Provide the (X, Y) coordinate of the cell's center where the given text is located.  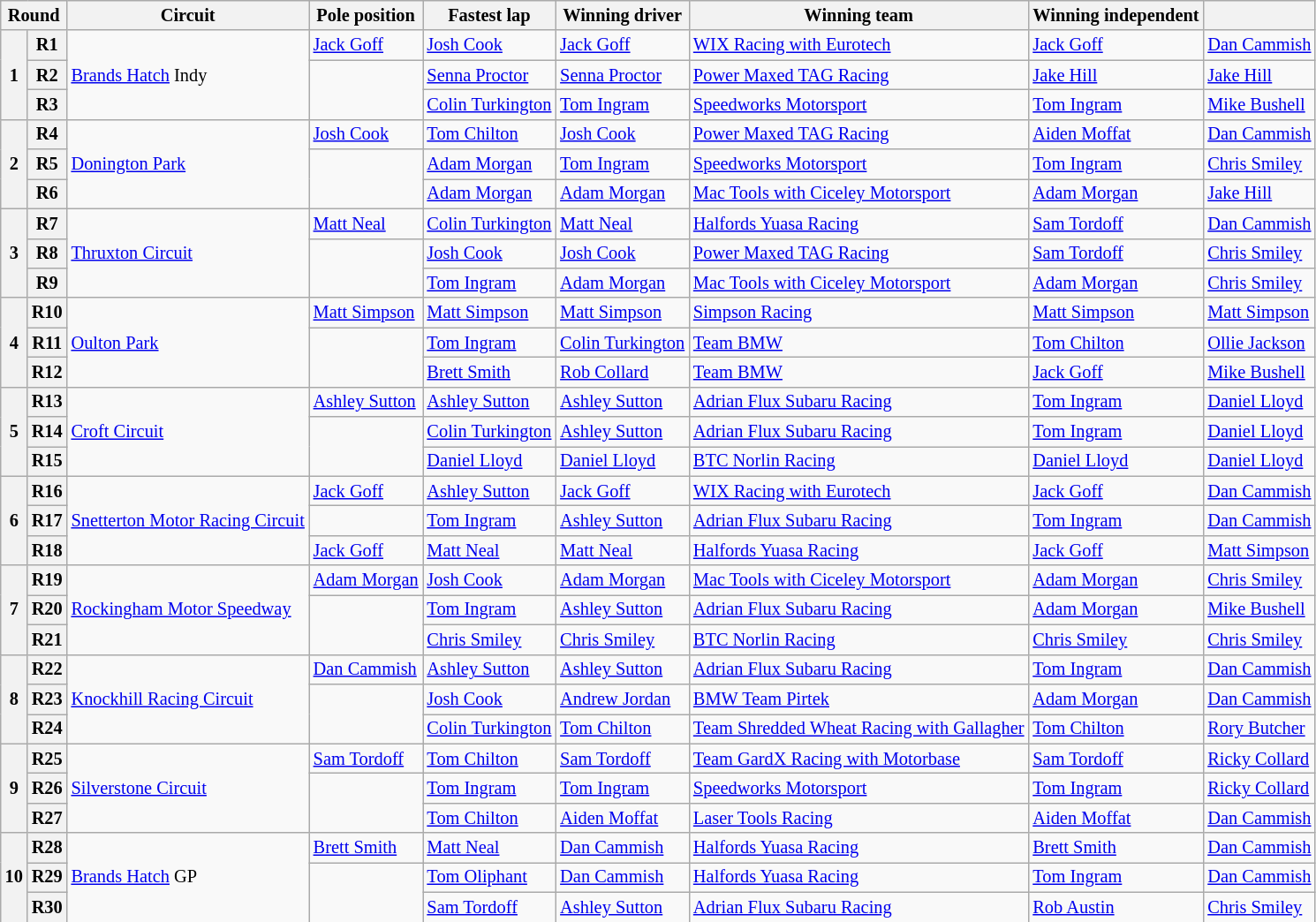
Laser Tools Racing (858, 818)
R26 (48, 788)
1 (14, 74)
7 (14, 609)
R14 (48, 432)
Ollie Jackson (1259, 343)
R25 (48, 759)
R29 (48, 877)
R4 (48, 134)
Croft Circuit (188, 431)
Winning independent (1116, 15)
R22 (48, 669)
Rob Collard (622, 372)
Team GardX Racing with Motorbase (858, 759)
Winning team (858, 15)
R27 (48, 818)
Team Shredded Wheat Racing with Gallagher (858, 729)
R2 (48, 75)
Donington Park (188, 164)
6 (14, 521)
Round (34, 15)
Oulton Park (188, 343)
Simpson Racing (858, 313)
Snetterton Motor Racing Circuit (188, 521)
R16 (48, 491)
R15 (48, 461)
R8 (48, 253)
R30 (48, 907)
3 (14, 253)
R13 (48, 402)
R21 (48, 639)
R12 (48, 372)
Brands Hatch Indy (188, 74)
Tom Oliphant (489, 877)
R7 (48, 223)
BMW Team Pirtek (858, 699)
R18 (48, 550)
R10 (48, 313)
Pole position (366, 15)
Rob Austin (1116, 907)
R11 (48, 343)
R19 (48, 580)
Knockhill Racing Circuit (188, 699)
R6 (48, 193)
Brands Hatch GP (188, 878)
9 (14, 788)
Andrew Jordan (622, 699)
4 (14, 343)
Fastest lap (489, 15)
2 (14, 164)
R20 (48, 609)
10 (14, 878)
8 (14, 699)
R9 (48, 283)
Rockingham Motor Speedway (188, 609)
R24 (48, 729)
R3 (48, 104)
Rory Butcher (1259, 729)
R1 (48, 45)
R17 (48, 520)
Silverstone Circuit (188, 788)
R23 (48, 699)
Winning driver (622, 15)
Circuit (188, 15)
R28 (48, 848)
5 (14, 431)
R5 (48, 164)
Thruxton Circuit (188, 253)
